Return the [X, Y] coordinate for the center point of the cell that contains the specified text.  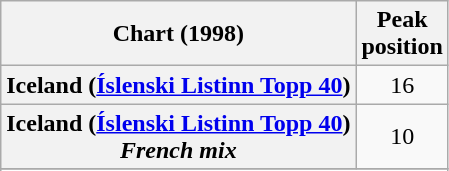
Iceland (Íslenski Listinn Topp 40) [178, 85]
10 [402, 136]
Iceland (Íslenski Listinn Topp 40)French mix [178, 136]
16 [402, 85]
Chart (1998) [178, 34]
Peakposition [402, 34]
